From the cell containing the given text, extract its center point as [X, Y] coordinate. 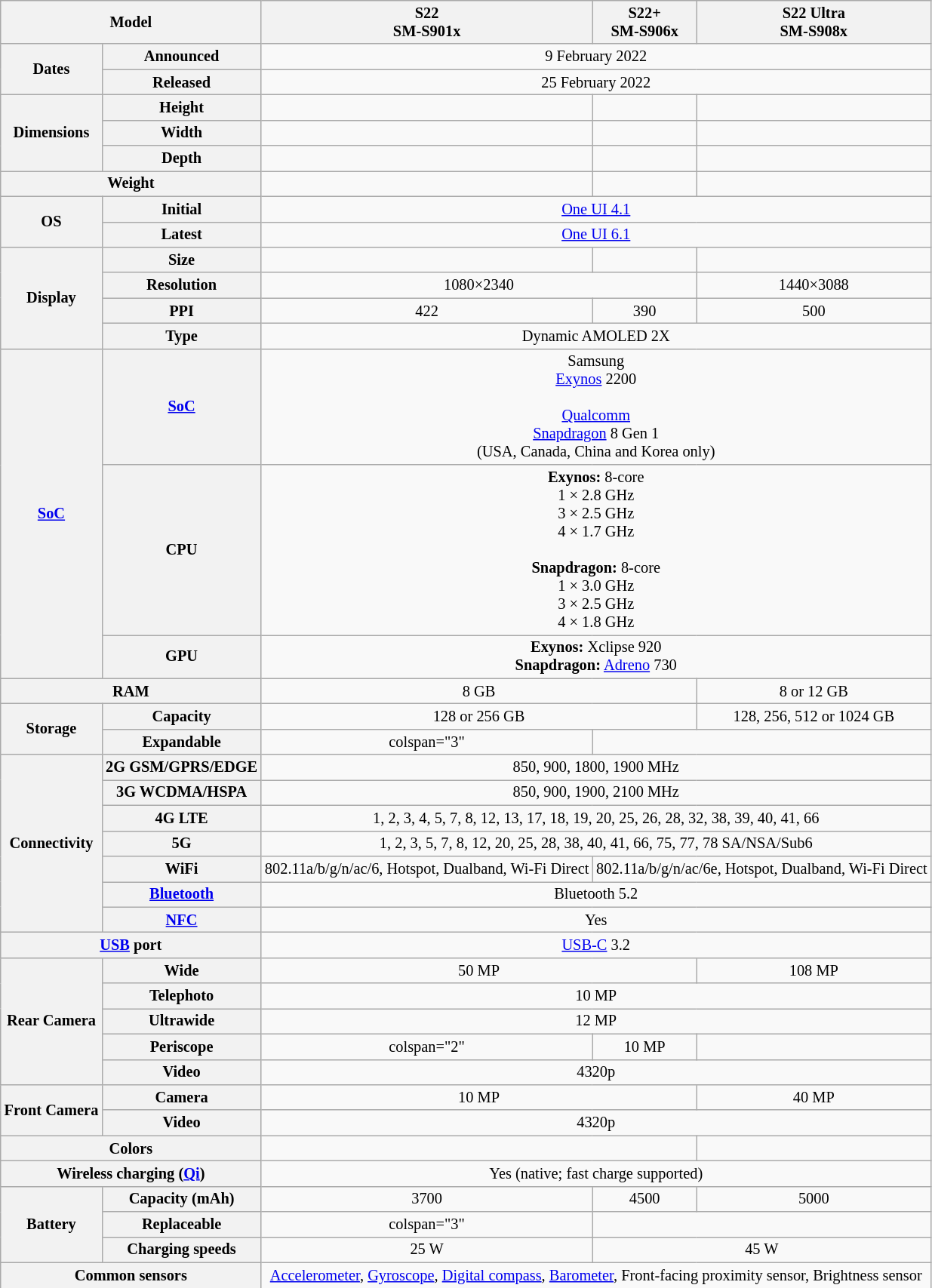
RAM [131, 691]
Wireless charging (Qi) [131, 1173]
Exynos: 8-core1 × 2.8 GHz3 × 2.5 GHz4 × 1.7 GHzSnapdragon: 8-core1 × 3.0 GHz3 × 2.5 GHz4 × 1.8 GHz [596, 550]
Battery [51, 1224]
422 [427, 311]
Type [181, 336]
1080×2340 [478, 285]
Yes (native; fast charge supported) [596, 1173]
Weight [131, 183]
Announced [181, 57]
Bluetooth 5.2 [596, 894]
25 February 2022 [596, 82]
Exynos: Xclipse 920Snapdragon: Adreno 730 [596, 656]
802.11a/b/g/n/ac/6e, Hotspot, Dualband, Wi-Fi Direct [761, 868]
108 MP [814, 970]
40 MP [814, 1097]
USB port [131, 945]
Ultrawide [181, 1021]
802.11a/b/g/n/ac/6, Hotspot, Dualband, Wi-Fi Direct [427, 868]
45 W [761, 1250]
3G WCDMA/HSPA [181, 792]
Replaceable [181, 1225]
Accelerometer, Gyroscope, Digital compass, Barometer, Front-facing proximity sensor, Brightness sensor [596, 1275]
Periscope [181, 1047]
WiFi [181, 868]
Capacity [181, 716]
Resolution [181, 285]
Telephoto [181, 996]
S22SM-S901x [427, 22]
Connectivity [51, 844]
Model [131, 22]
5000 [814, 1199]
GPU [181, 656]
Dates [51, 69]
One UI 4.1 [596, 209]
5G [181, 844]
Depth [181, 158]
3700 [427, 1199]
Initial [181, 209]
128, 256, 512 or 1024 GB [814, 716]
Camera [181, 1097]
8 or 12 GB [814, 691]
850, 900, 1800, 1900 MHz [596, 767]
4500 [644, 1199]
Expandable [181, 742]
Size [181, 260]
CPU [181, 550]
Bluetooth [181, 894]
9 February 2022 [596, 57]
850, 900, 1900, 2100 MHz [596, 792]
4G LTE [181, 818]
128 or 256 GB [478, 716]
1, 2, 3, 5, 7, 8, 12, 20, 25, 28, 38, 40, 41, 66, 75, 77, 78 SA/NSA/Sub6 [596, 844]
Released [181, 82]
Storage [51, 729]
PPI [181, 311]
S22+SM-S906x [644, 22]
SamsungExynos 2200QualcommSnapdragon 8 Gen 1(USA, Canada, China and Korea only) [596, 407]
Wide [181, 970]
8 GB [478, 691]
colspan="2" [427, 1047]
1440×3088 [814, 285]
2G GSM/GPRS/EDGE [181, 767]
Rear Camera [51, 1021]
25 W [427, 1250]
Display [51, 297]
S22 UltraSM-S908x [814, 22]
One UI 6.1 [596, 235]
Height [181, 107]
Front Camera [51, 1109]
Width [181, 133]
USB-C 3.2 [596, 945]
Common sensors [131, 1275]
1, 2, 3, 4, 5, 7, 8, 12, 13, 17, 18, 19, 20, 25, 26, 28, 32, 38, 39, 40, 41, 66 [596, 818]
Latest [181, 235]
500 [814, 311]
Dynamic AMOLED 2X [596, 336]
50 MP [478, 970]
12 MP [596, 1021]
NFC [181, 920]
Charging speeds [181, 1250]
Colors [131, 1148]
390 [644, 311]
OS [51, 222]
Yes [596, 920]
Capacity (mAh) [181, 1199]
Dimensions [51, 133]
